Identify which cell holds the provided text, then report its (X, Y) central coordinate. 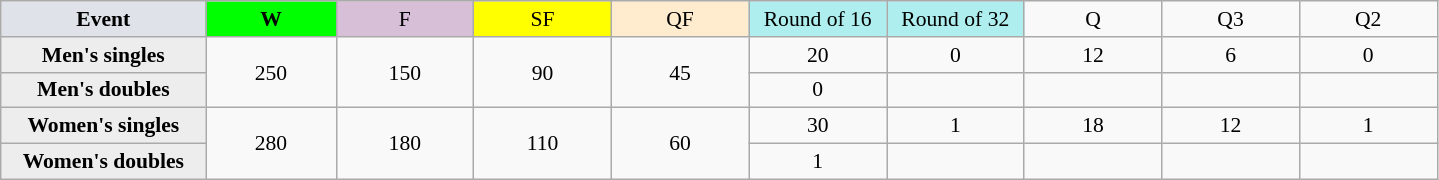
Q3 (1231, 19)
60 (680, 144)
Round of 16 (818, 19)
280 (271, 144)
45 (680, 72)
6 (1231, 55)
Q2 (1368, 19)
250 (271, 72)
180 (405, 144)
QF (680, 19)
Event (104, 19)
Women's singles (104, 126)
F (405, 19)
W (271, 19)
110 (543, 144)
Q (1093, 19)
150 (405, 72)
30 (818, 126)
Men's doubles (104, 90)
SF (543, 19)
Round of 32 (955, 19)
90 (543, 72)
Women's doubles (104, 162)
Men's singles (104, 55)
20 (818, 55)
18 (1093, 126)
